Capture the cell that displays the provided text and extract its (x, y) central coordinate. 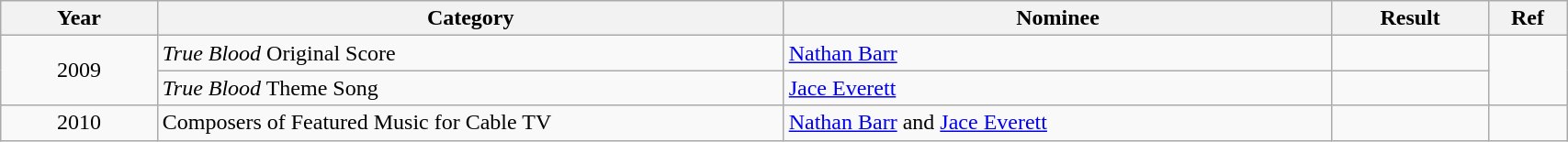
Jace Everett (1058, 88)
Nathan Barr (1058, 53)
Category (470, 18)
2009 (79, 71)
Nathan Barr and Jace Everett (1058, 123)
Nominee (1058, 18)
Composers of Featured Music for Cable TV (470, 123)
Ref (1527, 18)
True Blood Theme Song (470, 88)
True Blood Original Score (470, 53)
Year (79, 18)
2010 (79, 123)
Result (1410, 18)
